Identify which cell holds the provided text, then report its [X, Y] central coordinate. 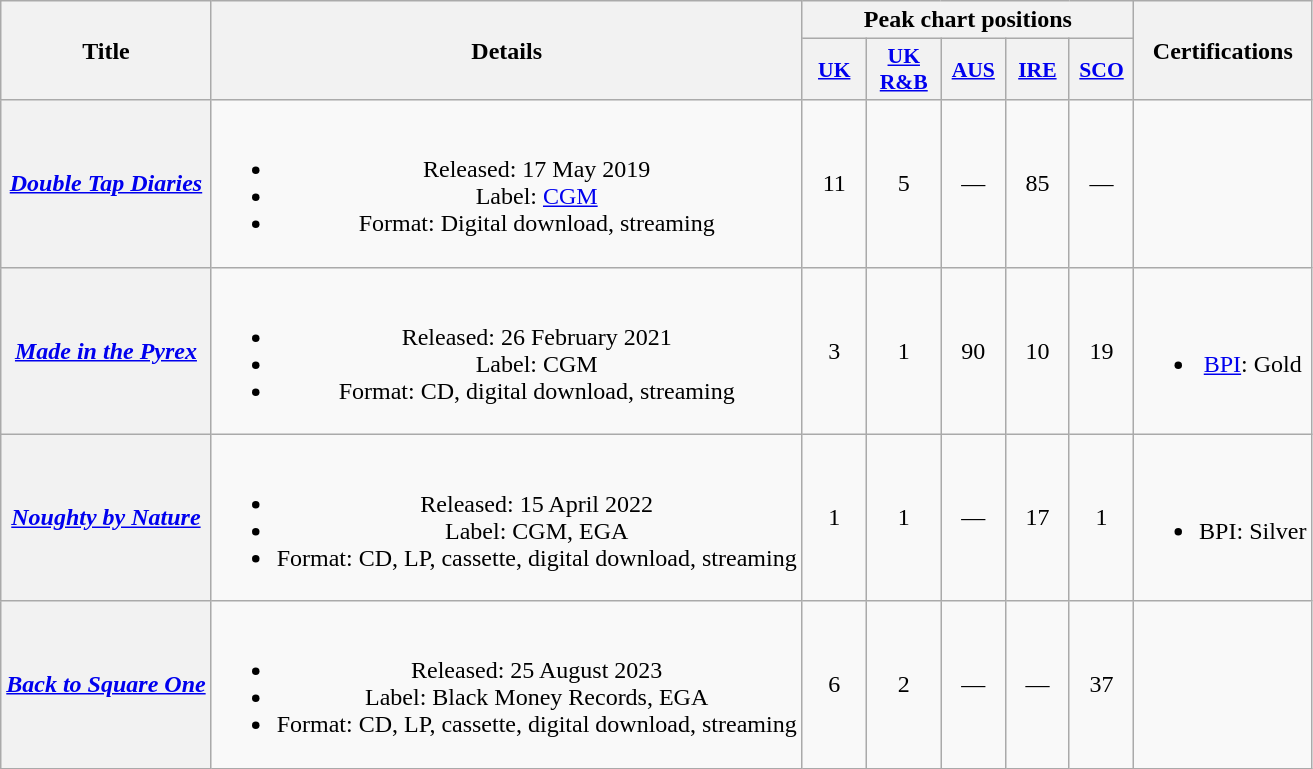
Made in the Pyrex [106, 350]
5 [904, 184]
UK [834, 70]
19 [1101, 350]
Details [506, 50]
11 [834, 184]
Certifications [1223, 50]
SCO [1101, 70]
Released: 17 May 2019Label: CGMFormat: Digital download, streaming [506, 184]
Released: 26 February 2021Label: CGMFormat: CD, digital download, streaming [506, 350]
Released: 25 August 2023Label: Black Money Records, EGAFormat: CD, LP, cassette, digital download, streaming [506, 684]
Noughty by Nature [106, 518]
AUS [973, 70]
BPI: Silver [1223, 518]
3 [834, 350]
Double Tap Diaries [106, 184]
BPI: Gold [1223, 350]
2 [904, 684]
UKR&B [904, 70]
37 [1101, 684]
10 [1037, 350]
IRE [1037, 70]
Peak chart positions [968, 20]
90 [973, 350]
Released: 15 April 2022Label: CGM, EGAFormat: CD, LP, cassette, digital download, streaming [506, 518]
Title [106, 50]
Back to Square One [106, 684]
17 [1037, 518]
85 [1037, 184]
6 [834, 684]
